Locate the cell with the specified text and output its [X, Y] center coordinate. 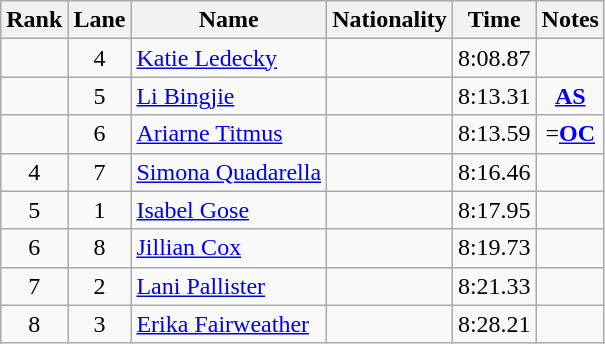
AS [570, 96]
8:13.59 [494, 134]
Jillian Cox [229, 248]
8:19.73 [494, 248]
Nationality [390, 20]
Lane [100, 20]
Erika Fairweather [229, 324]
2 [100, 286]
8:08.87 [494, 58]
Li Bingjie [229, 96]
Ariarne Titmus [229, 134]
Katie Ledecky [229, 58]
Isabel Gose [229, 210]
8:16.46 [494, 172]
Rank [34, 20]
8:21.33 [494, 286]
8:13.31 [494, 96]
1 [100, 210]
8:17.95 [494, 210]
8:28.21 [494, 324]
Lani Pallister [229, 286]
Notes [570, 20]
3 [100, 324]
Time [494, 20]
=OC [570, 134]
Name [229, 20]
Simona Quadarella [229, 172]
